For the text-containing cell, return its midpoint in (x, y) coordinate format. 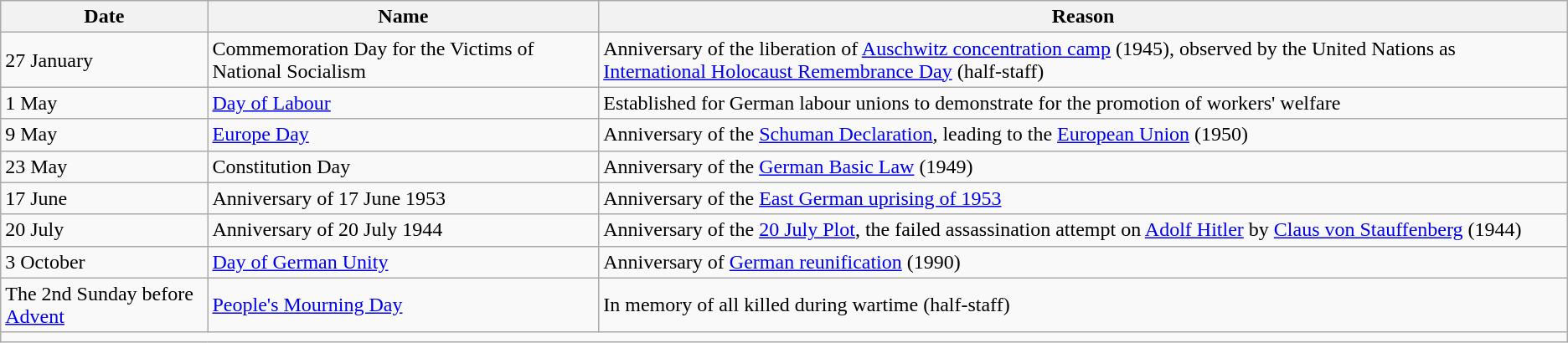
Anniversary of the East German uprising of 1953 (1084, 198)
In memory of all killed during wartime (half-staff) (1084, 305)
9 May (104, 135)
The 2nd Sunday before Advent (104, 305)
People's Mourning Day (404, 305)
Reason (1084, 17)
Name (404, 17)
27 January (104, 60)
Day of Labour (404, 103)
17 June (104, 198)
Constitution Day (404, 166)
Anniversary of 20 July 1944 (404, 230)
3 October (104, 262)
Anniversary of the 20 July Plot, the failed assassination attempt on Adolf Hitler by Claus von Stauffenberg (1944) (1084, 230)
Commemoration Day for the Victims of National Socialism (404, 60)
Anniversary of the Schuman Declaration, leading to the European Union (1950) (1084, 135)
Date (104, 17)
Europe Day (404, 135)
23 May (104, 166)
Day of German Unity (404, 262)
20 July (104, 230)
1 May (104, 103)
Established for German labour unions to demonstrate for the promotion of workers' welfare (1084, 103)
Anniversary of 17 June 1953 (404, 198)
Anniversary of German reunification (1990) (1084, 262)
Anniversary of the German Basic Law (1949) (1084, 166)
